Pinpoint the cell where the given text exists, returning its (x, y) midpoint coordinate. 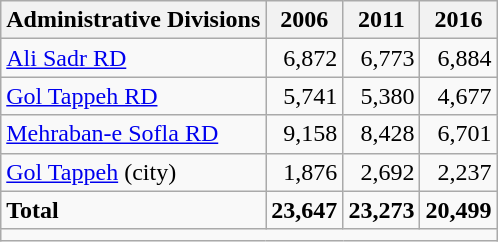
2016 (458, 20)
1,876 (304, 172)
Mehraban-e Sofla RD (134, 134)
6,884 (458, 58)
20,499 (458, 210)
Gol Tappeh (city) (134, 172)
6,872 (304, 58)
2006 (304, 20)
Ali Sadr RD (134, 58)
8,428 (382, 134)
5,741 (304, 96)
2,692 (382, 172)
9,158 (304, 134)
23,647 (304, 210)
6,773 (382, 58)
5,380 (382, 96)
Gol Tappeh RD (134, 96)
4,677 (458, 96)
Administrative Divisions (134, 20)
6,701 (458, 134)
2,237 (458, 172)
2011 (382, 20)
Total (134, 210)
23,273 (382, 210)
